Identify which cell holds the provided text, then report its (x, y) central coordinate. 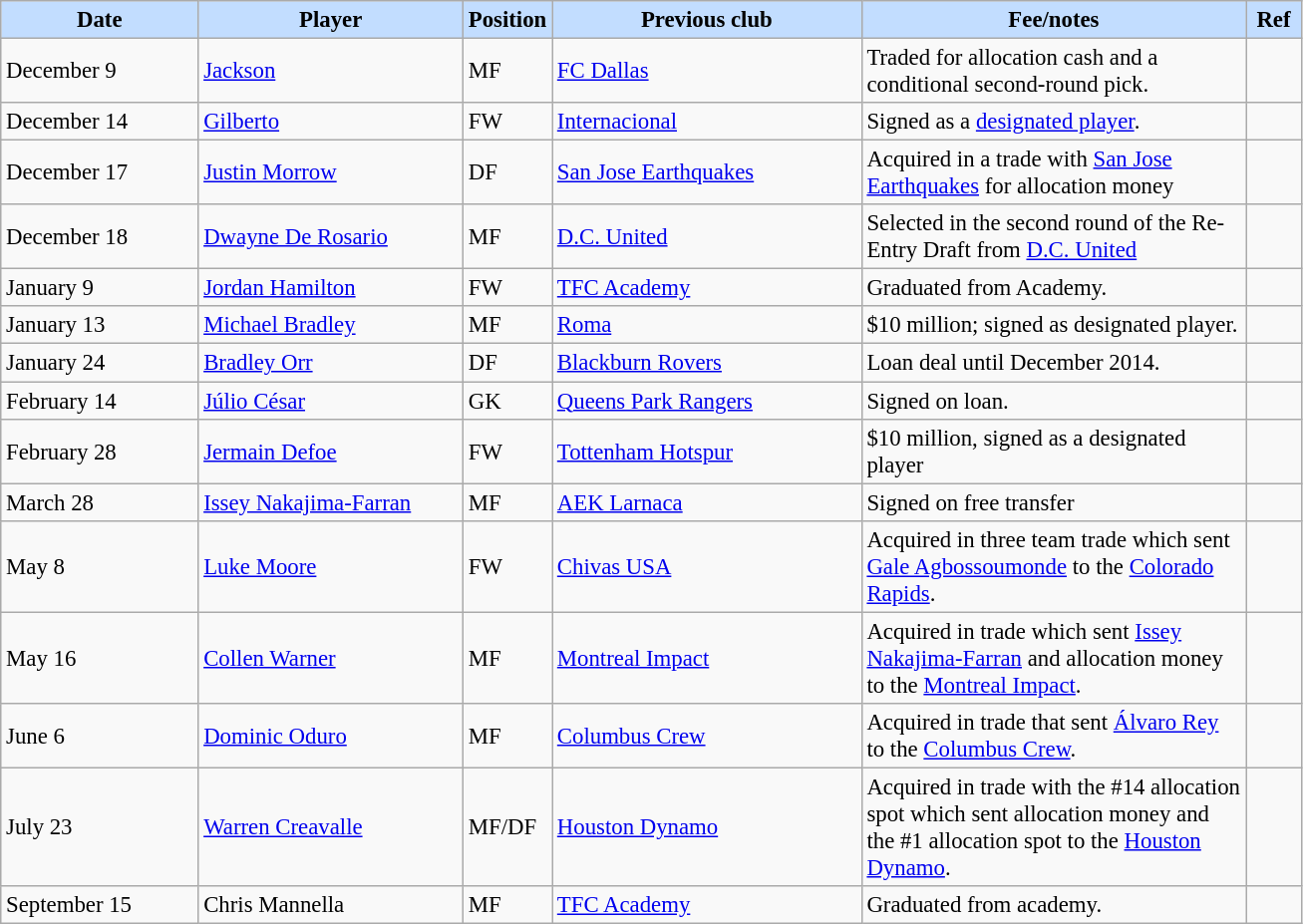
Acquired in trade with the #14 allocation spot which sent allocation money and the #1 allocation spot to the Houston Dynamo. (1054, 827)
February 28 (100, 451)
Signed as a designated player. (1054, 122)
Luke Moore (331, 566)
December 17 (100, 173)
Position (506, 20)
GK (506, 401)
Michael Bradley (331, 326)
Justin Morrow (331, 173)
Chris Mannella (331, 905)
Graduated from Academy. (1054, 288)
September 15 (100, 905)
Roma (708, 326)
Warren Creavalle (331, 827)
May 8 (100, 566)
Signed on loan. (1054, 401)
Internacional (708, 122)
Acquired in a trade with San Jose Earthquakes for allocation money (1054, 173)
Dominic Oduro (331, 736)
Columbus Crew (708, 736)
San Jose Earthquakes (708, 173)
February 14 (100, 401)
January 13 (100, 326)
Traded for allocation cash and a conditional second-round pick. (1054, 72)
Jermain Defoe (331, 451)
Selected in the second round of the Re-Entry Draft from D.C. United (1054, 237)
Gilberto (331, 122)
Date (100, 20)
Tottenham Hotspur (708, 451)
Acquired in trade that sent Álvaro Rey to the Columbus Crew. (1054, 736)
Graduated from academy. (1054, 905)
December 18 (100, 237)
Blackburn Rovers (708, 363)
Ref (1274, 20)
Jackson (331, 72)
Fee/notes (1054, 20)
May 16 (100, 658)
Acquired in trade which sent Issey Nakajima-Farran and allocation money to the Montreal Impact. (1054, 658)
January 9 (100, 288)
July 23 (100, 827)
June 6 (100, 736)
$10 million; signed as designated player. (1054, 326)
Queens Park Rangers (708, 401)
December 9 (100, 72)
Signed on free transfer (1054, 502)
Chivas USA (708, 566)
AEK Larnaca (708, 502)
December 14 (100, 122)
Previous club (708, 20)
$10 million, signed as a designated player (1054, 451)
FC Dallas (708, 72)
Loan deal until December 2014. (1054, 363)
Issey Nakajima-Farran (331, 502)
Collen Warner (331, 658)
D.C. United (708, 237)
January 24 (100, 363)
Dwayne De Rosario (331, 237)
Bradley Orr (331, 363)
MF/DF (506, 827)
Houston Dynamo (708, 827)
March 28 (100, 502)
Acquired in three team trade which sent Gale Agbossoumonde to the Colorado Rapids. (1054, 566)
Montreal Impact (708, 658)
Player (331, 20)
Júlio César (331, 401)
Jordan Hamilton (331, 288)
